Capture the cell that displays the provided text and extract its (X, Y) central coordinate. 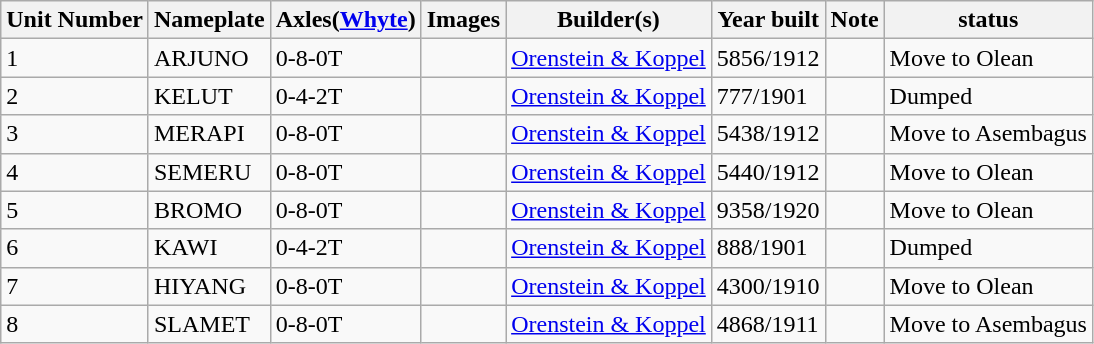
Year built (768, 20)
Note (854, 20)
2 (75, 96)
HIYANG (209, 286)
Images (463, 20)
KELUT (209, 96)
8 (75, 324)
SLAMET (209, 324)
1 (75, 58)
MERAPI (209, 134)
Builder(s) (609, 20)
5 (75, 210)
4300/1910 (768, 286)
9358/1920 (768, 210)
777/1901 (768, 96)
5438/1912 (768, 134)
Nameplate (209, 20)
SEMERU (209, 172)
3 (75, 134)
Axles(Whyte) (346, 20)
888/1901 (768, 248)
Unit Number (75, 20)
7 (75, 286)
4868/1911 (768, 324)
4 (75, 172)
ARJUNO (209, 58)
5856/1912 (768, 58)
5440/1912 (768, 172)
BROMO (209, 210)
status (988, 20)
KAWI (209, 248)
6 (75, 248)
